For the text-containing cell, return its midpoint in (x, y) coordinate format. 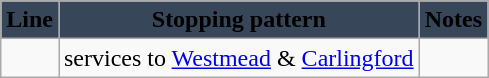
Line (30, 20)
Stopping pattern (238, 20)
services to Westmead & Carlingford (238, 58)
Notes (453, 20)
